Detect which cell encompasses the target text, then output its (x, y) center coordinate. 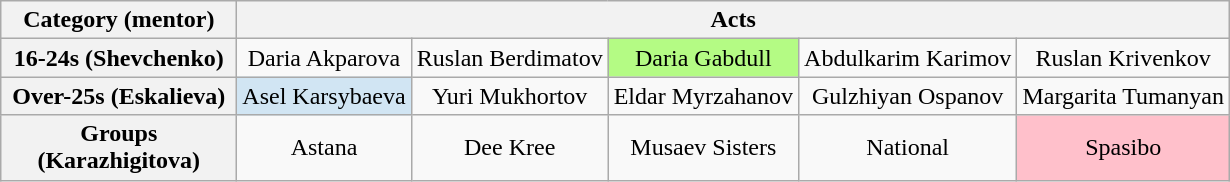
Abdulkarim Karimov (908, 58)
Yuri Mukhortov (510, 96)
Category (mentor) (119, 20)
Gulzhiyan Ospanov (908, 96)
Musaev Sisters (703, 148)
National (908, 148)
Dee Kree (510, 148)
Daria Akparova (324, 58)
Astana (324, 148)
Daria Gabdull (703, 58)
Asel Karsybaeva (324, 96)
Eldar Myrzahanov (703, 96)
Margarita Tumanyan (1124, 96)
Spasibo (1124, 148)
Ruslan Berdimatov (510, 58)
Acts (734, 20)
Groups (Karazhigitova) (119, 148)
16-24s (Shevchenko) (119, 58)
Ruslan Krivenkov (1124, 58)
Over-25s (Eskalieva) (119, 96)
